Determine the (X, Y) coordinate at the center of the cell enclosing the given text.  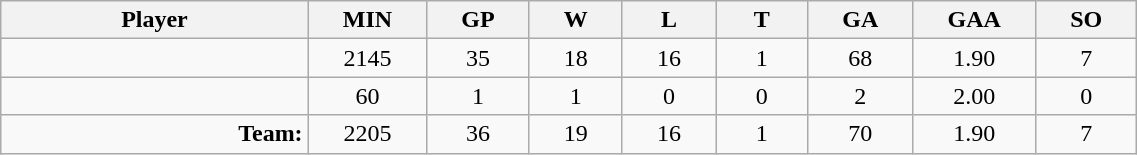
2.00 (974, 96)
SO (1086, 20)
GA (860, 20)
W (576, 20)
18 (576, 58)
36 (478, 134)
19 (576, 134)
2 (860, 96)
T (762, 20)
Team: (154, 134)
60 (368, 96)
68 (860, 58)
Player (154, 20)
35 (478, 58)
2145 (368, 58)
70 (860, 134)
2205 (368, 134)
MIN (368, 20)
L (668, 20)
GAA (974, 20)
GP (478, 20)
